Identify which cell holds the provided text, then report its [x, y] central coordinate. 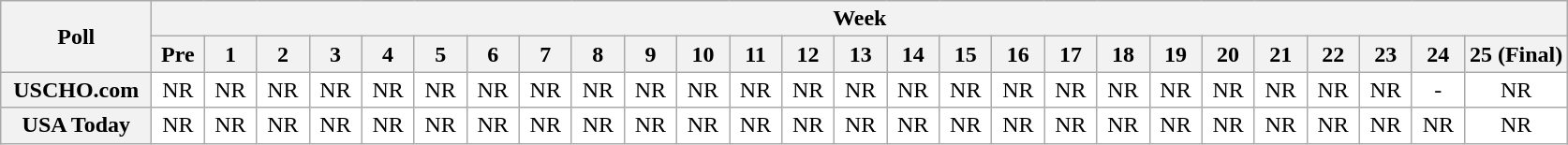
15 [966, 54]
8 [598, 54]
20 [1228, 54]
Poll [77, 36]
10 [703, 54]
24 [1438, 54]
14 [913, 54]
13 [861, 54]
USCHO.com [77, 90]
23 [1385, 54]
4 [388, 54]
1 [230, 54]
25 (Final) [1516, 54]
21 [1280, 54]
18 [1123, 54]
11 [755, 54]
17 [1071, 54]
Pre [178, 54]
7 [545, 54]
5 [440, 54]
USA Today [77, 125]
2 [283, 54]
6 [493, 54]
Week [860, 19]
19 [1176, 54]
22 [1333, 54]
9 [650, 54]
12 [808, 54]
- [1438, 90]
16 [1018, 54]
3 [335, 54]
